Determine the [x, y] coordinate at the center of the cell enclosing the given text.  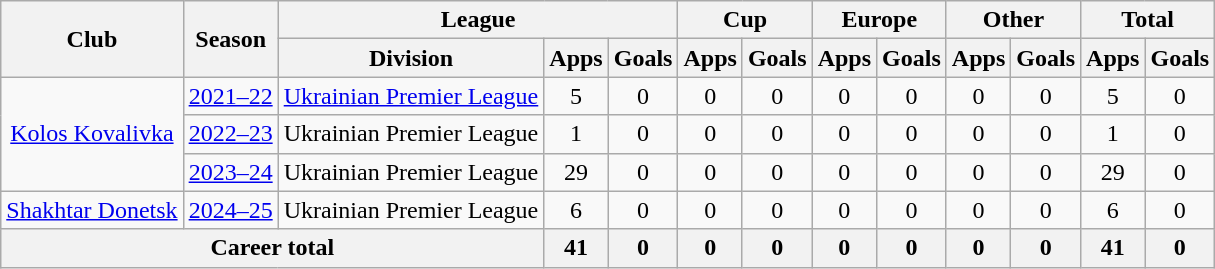
Career total [272, 248]
Division [411, 58]
2022–23 [230, 134]
Other [1013, 20]
Kolos Kovalivka [92, 134]
Total [1148, 20]
Shakhtar Donetsk [92, 210]
Cup [745, 20]
Club [92, 39]
2021–22 [230, 96]
Season [230, 39]
League [478, 20]
2024–25 [230, 210]
Europe [879, 20]
2023–24 [230, 172]
